Detect which cell encompasses the target text, then output its [X, Y] center coordinate. 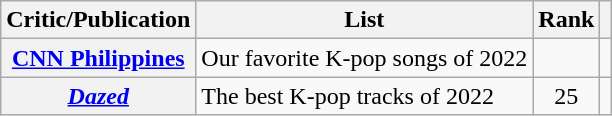
List [364, 20]
Dazed [98, 96]
CNN Philippines [98, 58]
Rank [566, 20]
The best K-pop tracks of 2022 [364, 96]
Critic/Publication [98, 20]
Our favorite K-pop songs of 2022 [364, 58]
25 [566, 96]
